Output the [x, y] coordinate of the center of the cell containing the given text.  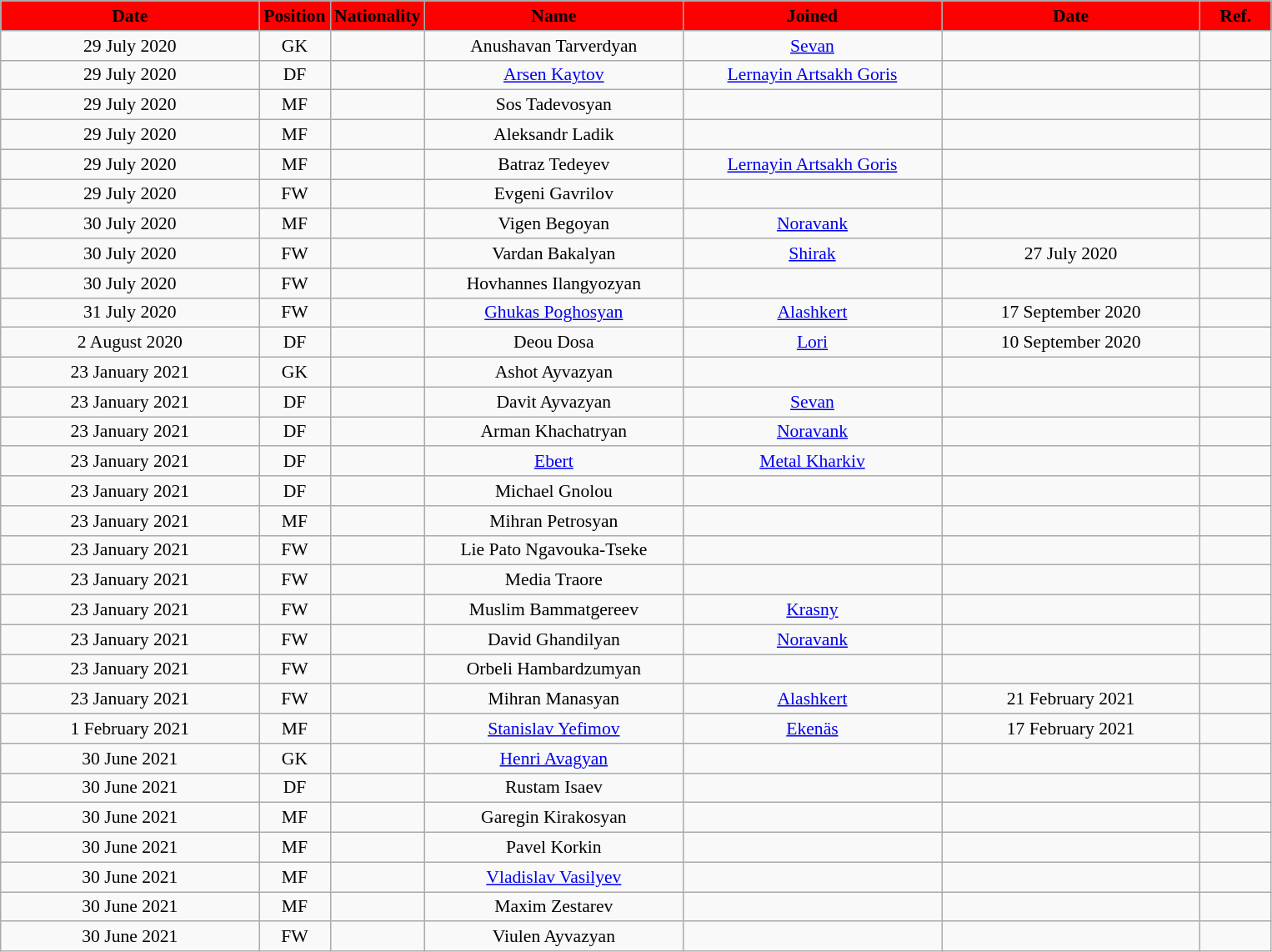
Krasny [812, 610]
Aleksandr Ladik [553, 135]
Position [295, 16]
Ref. [1235, 16]
Arsen Kaytov [553, 75]
Metal Kharkiv [812, 462]
Orbeli Hambardzumyan [553, 669]
Hovhannes Ilangyozyan [553, 283]
31 July 2020 [130, 313]
Lori [812, 343]
27 July 2020 [1071, 253]
David Ghandilyan [553, 639]
1 February 2021 [130, 729]
Deou Dosa [553, 343]
Evgeni Gavrilov [553, 194]
Garegin Kirakosyan [553, 818]
Ghukas Poghosyan [553, 313]
21 February 2021 [1071, 699]
Davit Ayvazyan [553, 402]
Arman Khachatryan [553, 432]
Henri Avagyan [553, 759]
Stanislav Yefimov [553, 729]
Anushavan Tarverdyan [553, 46]
Viulen Ayvazyan [553, 937]
Ashot Ayvazyan [553, 373]
Mihran Manasyan [553, 699]
Nationality [377, 16]
Maxim Zestarev [553, 907]
Vardan Bakalyan [553, 253]
Vladislav Vasilyev [553, 877]
Media Traore [553, 580]
Muslim Bammatgereev [553, 610]
Mihran Petrosyan [553, 521]
Joined [812, 16]
Rustam Isaev [553, 788]
10 September 2020 [1071, 343]
Sos Tadevosyan [553, 105]
Michael Gnolou [553, 491]
Pavel Korkin [553, 848]
Shirak [812, 253]
Lie Pato Ngavouka-Tseke [553, 550]
2 August 2020 [130, 343]
17 February 2021 [1071, 729]
Vigen Begoyan [553, 224]
Ekenäs [812, 729]
Batraz Tedeyev [553, 164]
Name [553, 16]
17 September 2020 [1071, 313]
Ebert [553, 462]
